Identify which cell holds the provided text, then report its [x, y] central coordinate. 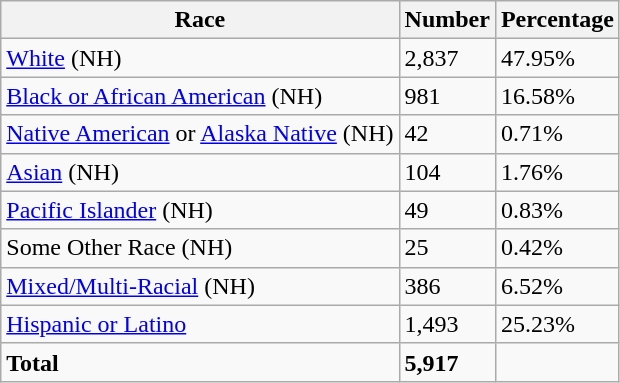
25.23% [557, 324]
25 [447, 248]
Some Other Race (NH) [200, 248]
42 [447, 134]
Percentage [557, 20]
49 [447, 210]
0.71% [557, 134]
Hispanic or Latino [200, 324]
Number [447, 20]
Mixed/Multi-Racial (NH) [200, 286]
16.58% [557, 96]
Total [200, 362]
Race [200, 20]
Pacific Islander (NH) [200, 210]
6.52% [557, 286]
Native American or Alaska Native (NH) [200, 134]
47.95% [557, 58]
1,493 [447, 324]
981 [447, 96]
White (NH) [200, 58]
0.83% [557, 210]
1.76% [557, 172]
386 [447, 286]
Black or African American (NH) [200, 96]
Asian (NH) [200, 172]
2,837 [447, 58]
104 [447, 172]
5,917 [447, 362]
0.42% [557, 248]
